Provide the [x, y] coordinate of the cell's center where the given text is located.  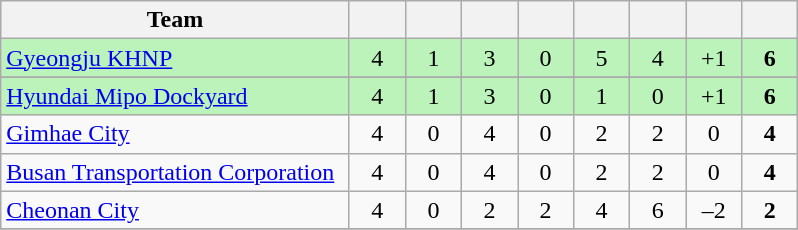
Gyeongju KHNP [176, 58]
Gimhae City [176, 134]
–2 [714, 210]
Hyundai Mipo Dockyard [176, 96]
5 [602, 58]
Cheonan City [176, 210]
Team [176, 20]
Busan Transportation Corporation [176, 172]
